Pinpoint the cell where the given text exists, returning its (X, Y) midpoint coordinate. 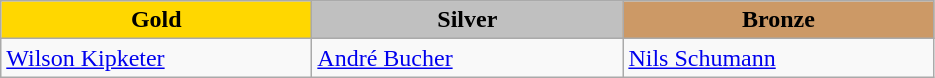
Silver (468, 20)
Bronze (778, 20)
Wilson Kipketer (156, 58)
André Bucher (468, 58)
Gold (156, 20)
Nils Schumann (778, 58)
